Locate the cell with the specified text and output its (x, y) center coordinate. 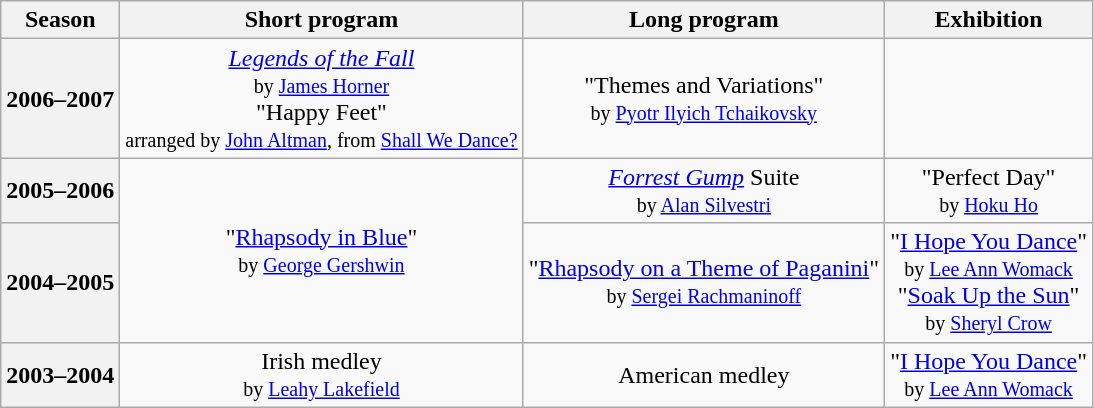
Forrest Gump Suiteby Alan Silvestri (704, 190)
Season (60, 20)
Short program (322, 20)
"Rhapsody on a Theme of Paganini"by Sergei Rachmaninoff (704, 282)
"Themes and Variations"by Pyotr Ilyich Tchaikovsky (704, 98)
"Rhapsody in Blue" by George Gershwin (322, 250)
2004–2005 (60, 282)
Irish medley by Leahy Lakefield (322, 374)
"I Hope You Dance" by Lee Ann Womack "Soak Up the Sun" by Sheryl Crow (989, 282)
2006–2007 (60, 98)
American medley (704, 374)
Long program (704, 20)
Legends of the Fall by James Horner "Happy Feet" arranged by John Altman, from Shall We Dance? (322, 98)
"Perfect Day" by Hoku Ho (989, 190)
2005–2006 (60, 190)
"I Hope You Dance" by Lee Ann Womack (989, 374)
Exhibition (989, 20)
2003–2004 (60, 374)
